Return the (X, Y) coordinate for the center point of the cell that contains the specified text.  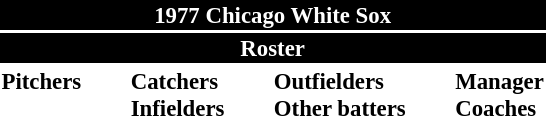
Roster (272, 48)
1977 Chicago White Sox (272, 15)
